Extract the [X, Y] coordinate from the center of the cell holding the provided text.  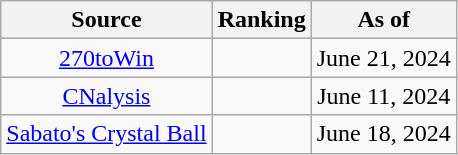
270toWin [106, 58]
Sabato's Crystal Ball [106, 134]
CNalysis [106, 96]
As of [384, 20]
June 18, 2024 [384, 134]
Source [106, 20]
Ranking [262, 20]
June 11, 2024 [384, 96]
June 21, 2024 [384, 58]
